Return [X, Y] of the center of cell containing provided text 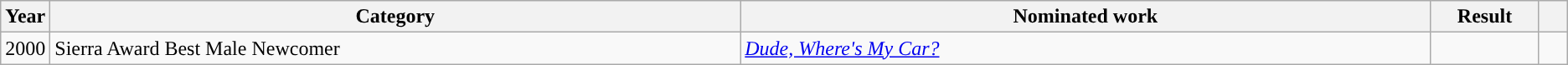
Year [25, 17]
2000 [25, 48]
Dude, Where's My Car? [1086, 48]
Result [1484, 17]
Nominated work [1086, 17]
Category [395, 17]
Sierra Award Best Male Newcomer [395, 48]
